Return [X, Y] of the center of cell containing provided text 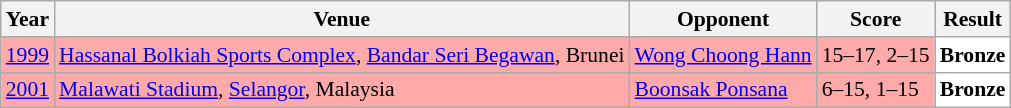
15–17, 2–15 [876, 55]
Malawati Stadium, Selangor, Malaysia [342, 90]
1999 [28, 55]
6–15, 1–15 [876, 90]
Year [28, 19]
Result [973, 19]
Hassanal Bolkiah Sports Complex, Bandar Seri Begawan, Brunei [342, 55]
Opponent [724, 19]
Boonsak Ponsana [724, 90]
2001 [28, 90]
Score [876, 19]
Venue [342, 19]
Wong Choong Hann [724, 55]
